Scan for the cell matching the given text and deliver its (X, Y) coordinate at center. 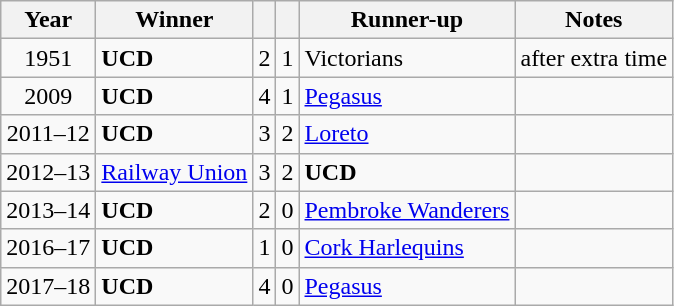
Runner-up (407, 20)
2016–17 (48, 248)
Notes (594, 20)
2013–14 (48, 210)
Pembroke Wanderers (407, 210)
2011–12 (48, 134)
Railway Union (174, 172)
Victorians (407, 58)
Winner (174, 20)
Loreto (407, 134)
2009 (48, 96)
2017–18 (48, 286)
1951 (48, 58)
2012–13 (48, 172)
Year (48, 20)
after extra time (594, 58)
Cork Harlequins (407, 248)
